Provide the [X, Y] coordinate of the cell's center where the given text is located.  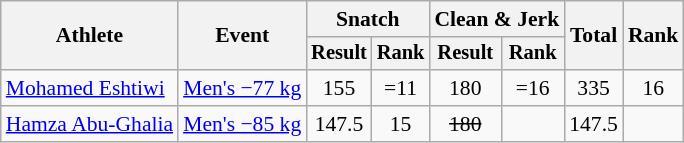
15 [401, 124]
Men's −85 kg [242, 124]
Event [242, 36]
Mohamed Eshtiwi [90, 88]
=11 [401, 88]
Total [594, 36]
Clean & Jerk [496, 19]
=16 [532, 88]
155 [339, 88]
Men's −77 kg [242, 88]
Athlete [90, 36]
16 [654, 88]
Snatch [368, 19]
Hamza Abu-Ghalia [90, 124]
335 [594, 88]
